Detect which cell encompasses the target text, then output its [x, y] center coordinate. 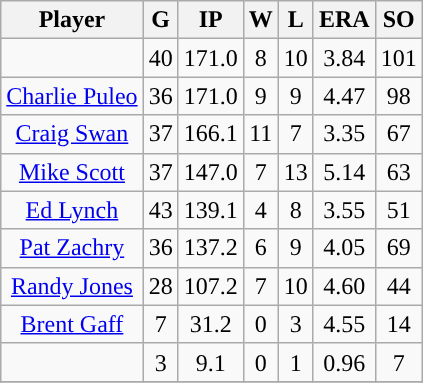
4.05 [344, 248]
40 [160, 58]
Craig Swan [72, 134]
67 [398, 134]
31.2 [210, 324]
137.2 [210, 248]
107.2 [210, 286]
63 [398, 172]
L [296, 20]
G [160, 20]
IP [210, 20]
98 [398, 96]
W [260, 20]
Randy Jones [72, 286]
51 [398, 210]
4 [260, 210]
ERA [344, 20]
13 [296, 172]
3.84 [344, 58]
Mike Scott [72, 172]
69 [398, 248]
14 [398, 324]
4.47 [344, 96]
11 [260, 134]
SO [398, 20]
43 [160, 210]
4.55 [344, 324]
1 [296, 362]
3.35 [344, 134]
28 [160, 286]
6 [260, 248]
101 [398, 58]
Brent Gaff [72, 324]
9.1 [210, 362]
4.60 [344, 286]
3.55 [344, 210]
44 [398, 286]
139.1 [210, 210]
Pat Zachry [72, 248]
0.96 [344, 362]
5.14 [344, 172]
147.0 [210, 172]
Charlie Puleo [72, 96]
166.1 [210, 134]
Player [72, 20]
Ed Lynch [72, 210]
